Locate the cell with the specified text and output its [X, Y] center coordinate. 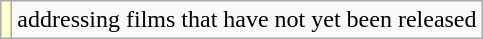
addressing films that have not yet been released [247, 20]
